Capture the cell that displays the provided text and extract its [x, y] central coordinate. 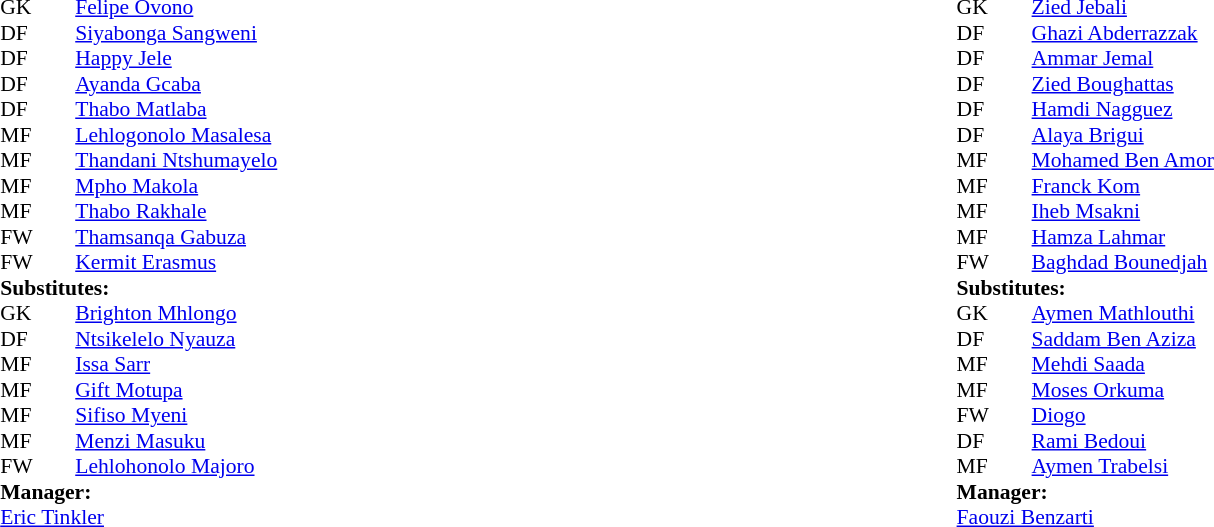
Mehdi Saada [1123, 365]
Sifiso Myeni [176, 415]
Mpho Makola [176, 186]
Kermit Erasmus [176, 263]
Alaya Brigui [1123, 135]
Ghazi Abderrazzak [1123, 33]
Aymen Trabelsi [1123, 467]
Siyabonga Sangweni [176, 33]
Aymen Mathlouthi [1123, 313]
Happy Jele [176, 59]
Lehlogonolo Masalesa [176, 135]
Diogo [1123, 415]
Gift Motupa [176, 390]
Ammar Jemal [1123, 59]
Baghdad Bounedjah [1123, 263]
Thandani Ntshumayelo [176, 161]
Hamdi Nagguez [1123, 109]
Thamsanqa Gabuza [176, 237]
Ntsikelelo Nyauza [176, 339]
Brighton Mhlongo [176, 313]
Franck Kom [1123, 186]
Moses Orkuma [1123, 390]
Menzi Masuku [176, 441]
Rami Bedoui [1123, 441]
Thabo Matlaba [176, 109]
Ayanda Gcaba [176, 84]
Iheb Msakni [1123, 211]
Saddam Ben Aziza [1123, 339]
Issa Sarr [176, 365]
Thabo Rakhale [176, 211]
Mohamed Ben Amor [1123, 161]
Hamza Lahmar [1123, 237]
Lehlohonolo Majoro [176, 467]
Zied Boughattas [1123, 84]
